For the text-containing cell, return its midpoint in (X, Y) coordinate format. 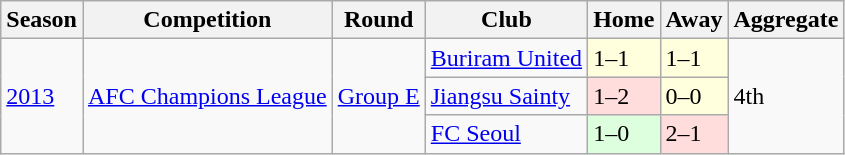
Season (42, 20)
Competition (207, 20)
2013 (42, 96)
Jiangsu Sainty (506, 96)
0–0 (694, 96)
Round (378, 20)
4th (786, 96)
Buriram United (506, 58)
1–2 (624, 96)
Aggregate (786, 20)
Home (624, 20)
Group E (378, 96)
FC Seoul (506, 134)
Club (506, 20)
AFC Champions League (207, 96)
2–1 (694, 134)
Away (694, 20)
1–0 (624, 134)
